Detect which cell encompasses the target text, then output its [x, y] center coordinate. 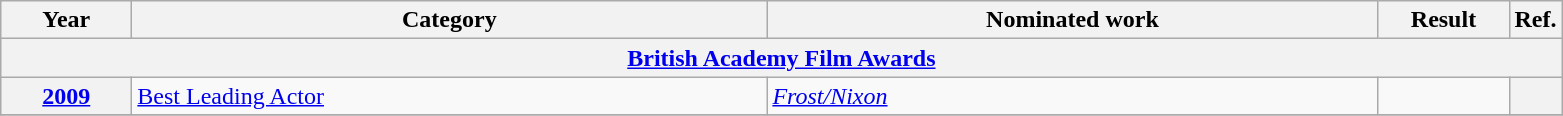
Nominated work [1072, 20]
Ref. [1536, 20]
Year [66, 20]
Category [450, 20]
2009 [66, 96]
British Academy Film Awards [782, 58]
Frost/Nixon [1072, 96]
Best Leading Actor [450, 96]
Result [1444, 20]
